Identify which cell holds the provided text, then report its [x, y] central coordinate. 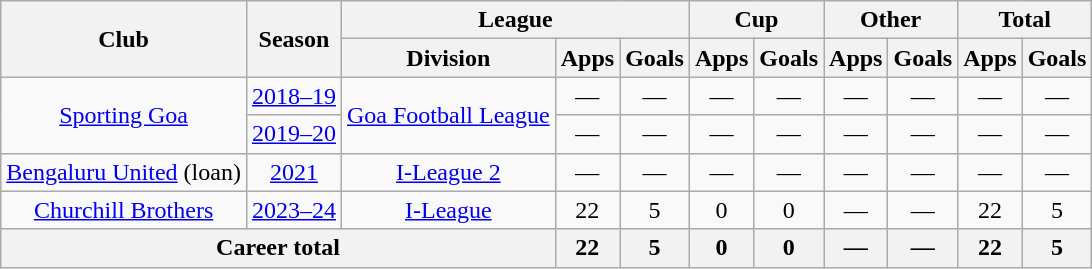
2023–24 [294, 210]
Churchill Brothers [124, 210]
I-League 2 [448, 172]
Season [294, 39]
Total [1025, 20]
Bengaluru United (loan) [124, 172]
League [515, 20]
Career total [278, 248]
Club [124, 39]
Other [891, 20]
2019–20 [294, 134]
Sporting Goa [124, 115]
Division [448, 58]
Goa Football League [448, 115]
I-League [448, 210]
2018–19 [294, 96]
2021 [294, 172]
Cup [756, 20]
